Locate the cell with the specified text and output its (X, Y) center coordinate. 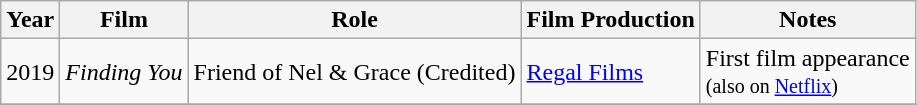
Year (30, 20)
Film (124, 20)
Friend of Nel & Grace (Credited) (354, 72)
Finding You (124, 72)
Notes (808, 20)
First film appearance (also on Netflix) (808, 72)
Role (354, 20)
Film Production (610, 20)
2019 (30, 72)
Regal Films (610, 72)
